Provide the [X, Y] coordinate of the cell's center where the given text is located.  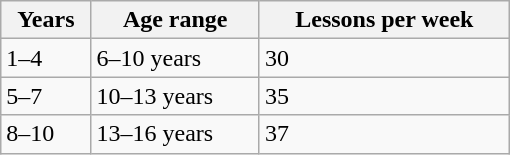
5–7 [46, 96]
13–16 years [175, 134]
6–10 years [175, 58]
37 [384, 134]
30 [384, 58]
1–4 [46, 58]
Age range [175, 20]
Years [46, 20]
8–10 [46, 134]
10–13 years [175, 96]
Lessons per week [384, 20]
35 [384, 96]
